Return (X, Y) of the center of cell containing provided text 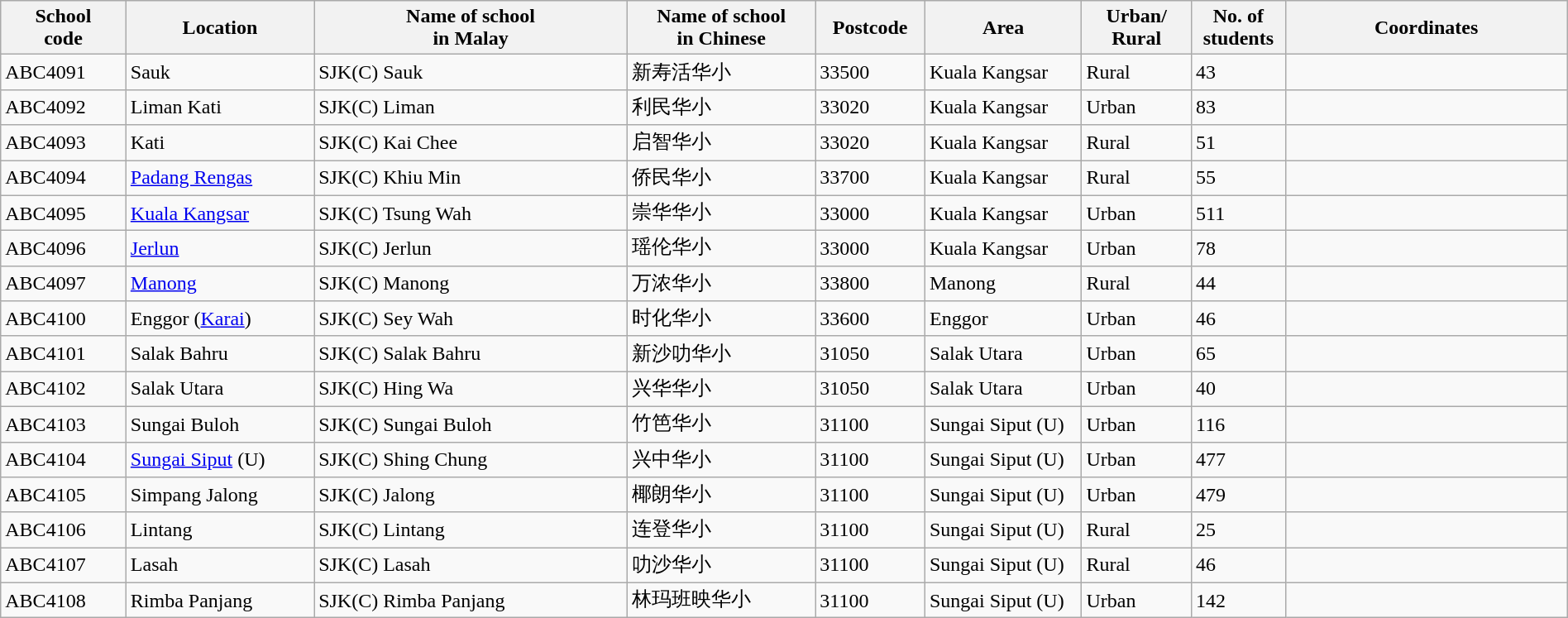
Liman Kati (220, 108)
ABC4102 (64, 389)
65 (1238, 354)
43 (1238, 73)
Urban/Rural (1136, 28)
崇华华小 (721, 213)
Sungai Buloh (220, 424)
83 (1238, 108)
Jerlun (220, 248)
33500 (870, 73)
椰朗华小 (721, 495)
Padang Rengas (220, 179)
SJK(C) Manong (471, 283)
ABC4093 (64, 142)
Postcode (870, 28)
33800 (870, 283)
SJK(C) Salak Bahru (471, 354)
兴中华小 (721, 460)
SJK(C) Jerlun (471, 248)
Kati (220, 142)
Sauk (220, 73)
ABC4095 (64, 213)
竹笆华小 (721, 424)
Location (220, 28)
启智华小 (721, 142)
ABC4105 (64, 495)
116 (1238, 424)
SJK(C) Hing Wa (471, 389)
林玛班映华小 (721, 601)
40 (1238, 389)
ABC4100 (64, 319)
78 (1238, 248)
ABC4094 (64, 179)
ABC4107 (64, 566)
ABC4092 (64, 108)
Name of schoolin Chinese (721, 28)
Salak Bahru (220, 354)
Enggor (Karai) (220, 319)
SJK(C) Rimba Panjang (471, 601)
SJK(C) Lasah (471, 566)
No. ofstudents (1238, 28)
477 (1238, 460)
142 (1238, 601)
Name of schoolin Malay (471, 28)
33600 (870, 319)
44 (1238, 283)
479 (1238, 495)
Area (1002, 28)
侨民华小 (721, 179)
ABC4101 (64, 354)
ABC4103 (64, 424)
SJK(C) Liman (471, 108)
SJK(C) Shing Chung (471, 460)
叻沙华小 (721, 566)
ABC4108 (64, 601)
SJK(C) Kai Chee (471, 142)
新寿活华小 (721, 73)
55 (1238, 179)
Rimba Panjang (220, 601)
SJK(C) Sauk (471, 73)
SJK(C) Khiu Min (471, 179)
兴华华小 (721, 389)
ABC4096 (64, 248)
SJK(C) Sey Wah (471, 319)
连登华小 (721, 529)
Simpang Jalong (220, 495)
ABC4091 (64, 73)
时化华小 (721, 319)
万浓华小 (721, 283)
瑶伦华小 (721, 248)
Coordinates (1426, 28)
SJK(C) Sungai Buloh (471, 424)
SJK(C) Lintang (471, 529)
ABC4106 (64, 529)
ABC4104 (64, 460)
ABC4097 (64, 283)
Lintang (220, 529)
511 (1238, 213)
25 (1238, 529)
Schoolcode (64, 28)
Enggor (1002, 319)
新沙叻华小 (721, 354)
SJK(C) Tsung Wah (471, 213)
33700 (870, 179)
利民华小 (721, 108)
Lasah (220, 566)
51 (1238, 142)
SJK(C) Jalong (471, 495)
